Capture the cell that displays the provided text and extract its (X, Y) central coordinate. 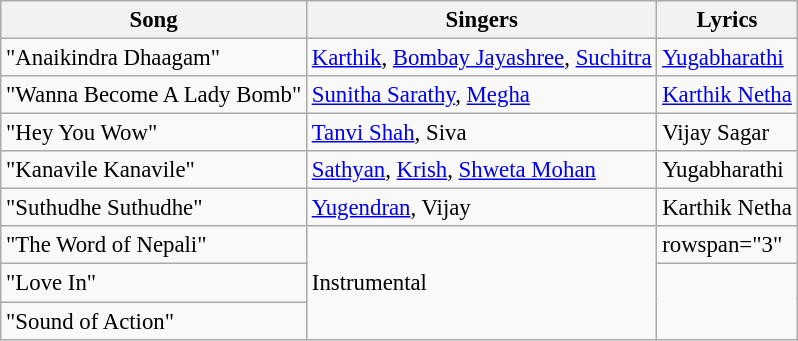
Sathyan, Krish, Shweta Mohan (481, 170)
rowspan="3" (727, 245)
Yugendran, Vijay (481, 208)
Karthik, Bombay Jayashree, Suchitra (481, 58)
Sunitha Sarathy, Megha (481, 95)
"Suthudhe Suthudhe" (154, 208)
"Anaikindra Dhaagam" (154, 58)
Tanvi Shah, Siva (481, 133)
"Wanna Become A Lady Bomb" (154, 95)
Instrumental (481, 282)
"Hey You Wow" (154, 133)
"The Word of Nepali" (154, 245)
Song (154, 20)
Vijay Sagar (727, 133)
"Kanavile Kanavile" (154, 170)
Lyrics (727, 20)
"Love In" (154, 283)
Singers (481, 20)
"Sound of Action" (154, 321)
